Capture the cell that displays the provided text and extract its [X, Y] central coordinate. 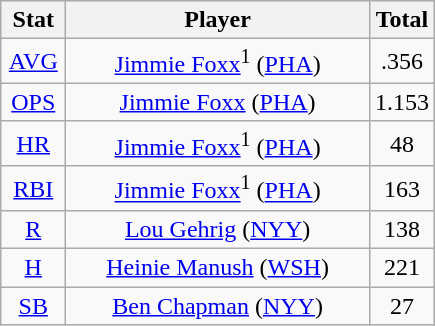
SB [34, 306]
RBI [34, 188]
221 [402, 268]
.356 [402, 62]
1.153 [402, 102]
138 [402, 230]
AVG [34, 62]
HR [34, 144]
OPS [34, 102]
Stat [34, 20]
163 [402, 188]
48 [402, 144]
27 [402, 306]
Heinie Manush (WSH) [218, 268]
Player [218, 20]
Lou Gehrig (NYY) [218, 230]
R [34, 230]
Jimmie Foxx (PHA) [218, 102]
H [34, 268]
Ben Chapman (NYY) [218, 306]
Total [402, 20]
